Return the (X, Y) coordinate for the center point of the cell that contains the specified text.  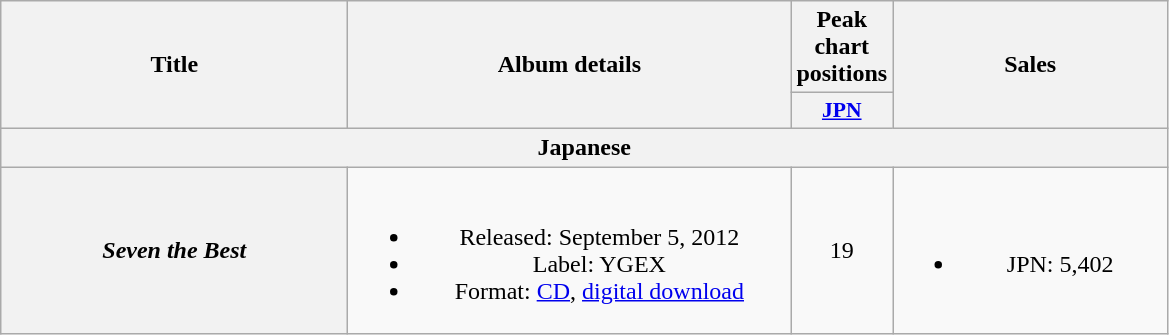
Released: September 5, 2012Label: YGEXFormat: CD, digital download (570, 250)
19 (842, 250)
JPN (842, 111)
Sales (1030, 65)
Seven the Best (174, 250)
Title (174, 65)
Album details (570, 65)
Japanese (584, 147)
JPN: 5,402 (1030, 250)
Peak chart positions (842, 47)
